Extract the [x, y] coordinate from the center of the cell holding the provided text.  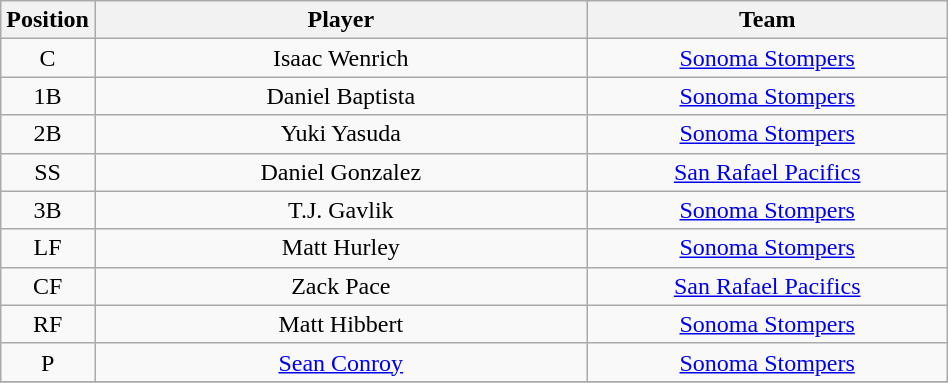
Daniel Gonzalez [340, 172]
Team [767, 20]
Isaac Wenrich [340, 58]
Yuki Yasuda [340, 134]
P [48, 362]
T.J. Gavlik [340, 210]
3B [48, 210]
1B [48, 96]
Position [48, 20]
Zack Pace [340, 286]
CF [48, 286]
2B [48, 134]
LF [48, 248]
Daniel Baptista [340, 96]
RF [48, 324]
C [48, 58]
Matt Hurley [340, 248]
Sean Conroy [340, 362]
Player [340, 20]
Matt Hibbert [340, 324]
SS [48, 172]
